Output the (X, Y) coordinate of the center of the cell containing the given text.  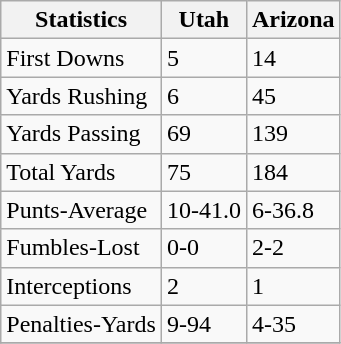
Statistics (82, 20)
Yards Rushing (82, 96)
2-2 (293, 248)
6-36.8 (293, 210)
0-0 (204, 248)
139 (293, 134)
184 (293, 172)
45 (293, 96)
Utah (204, 20)
Arizona (293, 20)
10-41.0 (204, 210)
Fumbles-Lost (82, 248)
4-35 (293, 324)
75 (204, 172)
First Downs (82, 58)
Total Yards (82, 172)
5 (204, 58)
69 (204, 134)
9-94 (204, 324)
2 (204, 286)
Penalties-Yards (82, 324)
Yards Passing (82, 134)
Punts-Average (82, 210)
Interceptions (82, 286)
14 (293, 58)
1 (293, 286)
6 (204, 96)
